Identify which cell holds the provided text, then report its [x, y] central coordinate. 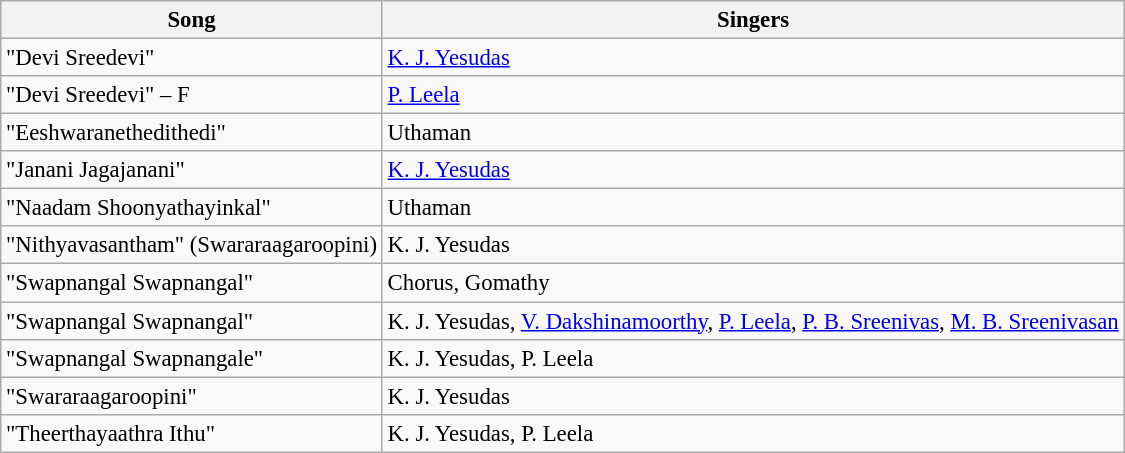
"Devi Sreedevi" – F [192, 95]
K. J. Yesudas, V. Dakshinamoorthy, P. Leela, P. B. Sreenivas, M. B. Sreenivasan [753, 321]
"Eeshwaranethedithedi" [192, 133]
"Swararaagaroopini" [192, 396]
"Nithyavasantham" (Swararaagaroopini) [192, 245]
Singers [753, 20]
P. Leela [753, 95]
"Janani Jagajanani" [192, 170]
Song [192, 20]
Chorus, Gomathy [753, 283]
"Swapnangal Swapnangale" [192, 358]
"Devi Sreedevi" [192, 58]
"Naadam Shoonyathayinkal" [192, 208]
"Theerthayaathra Ithu" [192, 433]
